Detect which cell encompasses the target text, then output its [X, Y] center coordinate. 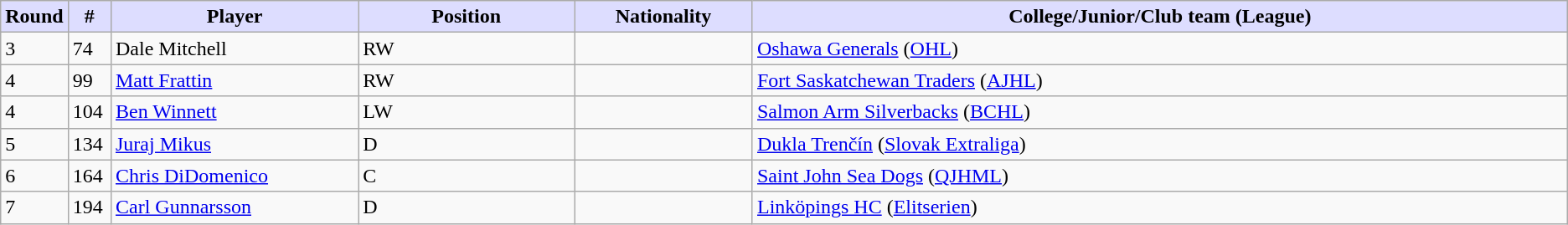
Ben Winnett [235, 112]
# [89, 17]
Oshawa Generals (OHL) [1159, 49]
Dukla Trenčín (Slovak Extraliga) [1159, 144]
Matt Frattin [235, 80]
Nationality [663, 17]
7 [34, 207]
104 [89, 112]
Saint John Sea Dogs (QJHML) [1159, 176]
Dale Mitchell [235, 49]
Carl Gunnarsson [235, 207]
6 [34, 176]
5 [34, 144]
194 [89, 207]
C [467, 176]
74 [89, 49]
Player [235, 17]
Linköpings HC (Elitserien) [1159, 207]
3 [34, 49]
164 [89, 176]
LW [467, 112]
99 [89, 80]
Position [467, 17]
Round [34, 17]
Fort Saskatchewan Traders (AJHL) [1159, 80]
Salmon Arm Silverbacks (BCHL) [1159, 112]
Juraj Mikus [235, 144]
Chris DiDomenico [235, 176]
134 [89, 144]
College/Junior/Club team (League) [1159, 17]
